Provide the (X, Y) coordinate of the cell's center where the given text is located.  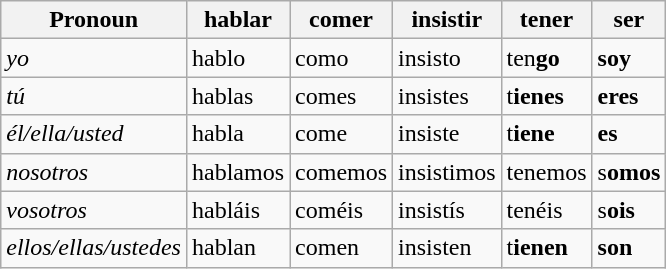
come (342, 134)
como (342, 58)
tenéis (546, 210)
tenemos (546, 172)
comer (342, 20)
coméis (342, 210)
tengo (546, 58)
hablar (238, 20)
insisto (447, 58)
insistís (447, 210)
ellos/ellas/ustedes (94, 248)
tienes (546, 96)
soy (629, 58)
habláis (238, 210)
vosotros (94, 210)
hablan (238, 248)
habla (238, 134)
comemos (342, 172)
insisten (447, 248)
hablas (238, 96)
ser (629, 20)
Pronoun (94, 20)
sois (629, 210)
tiene (546, 134)
somos (629, 172)
eres (629, 96)
insistir (447, 20)
hablo (238, 58)
insistes (447, 96)
hablamos (238, 172)
tienen (546, 248)
comen (342, 248)
yo (94, 58)
comes (342, 96)
nosotros (94, 172)
es (629, 134)
insistimos (447, 172)
tener (546, 20)
tú (94, 96)
él/ella/usted (94, 134)
insiste (447, 134)
son (629, 248)
